Scan for the cell matching the given text and deliver its (x, y) coordinate at center. 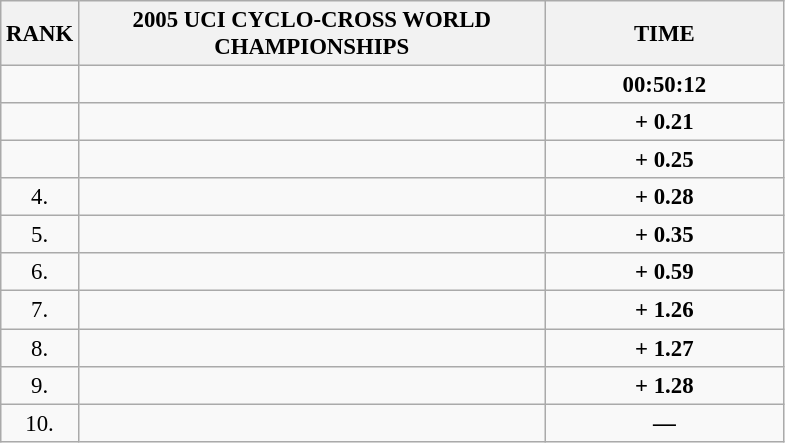
+ 0.25 (664, 160)
4. (40, 197)
+ 1.27 (664, 348)
7. (40, 310)
TIME (664, 34)
+ 0.59 (664, 273)
9. (40, 385)
+ 1.26 (664, 310)
5. (40, 235)
+ 0.35 (664, 235)
6. (40, 273)
— (664, 423)
00:50:12 (664, 85)
RANK (40, 34)
+ 0.28 (664, 197)
+ 1.28 (664, 385)
8. (40, 348)
10. (40, 423)
2005 UCI CYCLO-CROSS WORLD CHAMPIONSHIPS (312, 34)
+ 0.21 (664, 122)
